Output the (X, Y) coordinate of the center of the cell containing the given text.  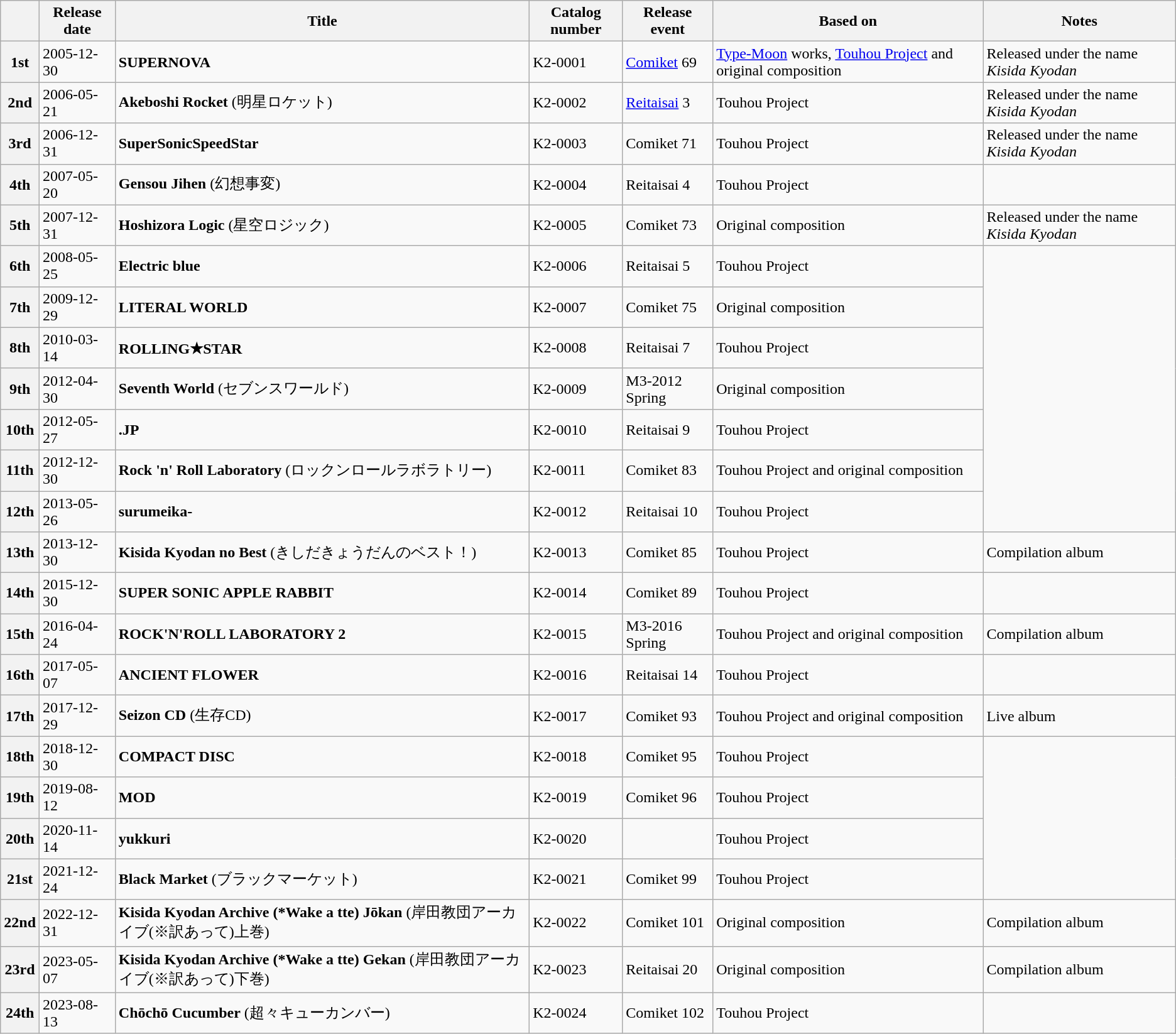
K2-0010 (576, 430)
K2-0007 (576, 307)
Notes (1079, 21)
K2-0002 (576, 103)
Comiket 69 (668, 62)
2007-12-31 (78, 225)
K2-0006 (576, 266)
Reitaisai 14 (668, 675)
Electric blue (322, 266)
2015-12-30 (78, 593)
SUPERNOVA (322, 62)
Black Market (ブラックマーケット) (322, 879)
SuperSonicSpeedStar (322, 143)
K2-0013 (576, 553)
16th (20, 675)
Hoshizora Logic (星空ロジック) (322, 225)
K2-0008 (576, 348)
Comiket 102 (668, 1013)
21st (20, 879)
15th (20, 634)
4th (20, 185)
2016-04-24 (78, 634)
2005-12-30 (78, 62)
K2-0016 (576, 675)
2023-05-07 (78, 969)
2010-03-14 (78, 348)
surumeika- (322, 511)
Kisida Kyodan Archive (*Wake a tte) Jōkan (岸田教団アーカイブ(※訳あって)上巻) (322, 923)
Reitaisai 4 (668, 185)
Reitaisai 3 (668, 103)
K2-0019 (576, 798)
K2-0004 (576, 185)
K2-0017 (576, 716)
2013-05-26 (78, 511)
SUPER SONIC APPLE RABBIT (322, 593)
K2-0015 (576, 634)
.JP (322, 430)
Comiket 83 (668, 470)
K2-0012 (576, 511)
ANCIENT FLOWER (322, 675)
Comiket 75 (668, 307)
2013-12-30 (78, 553)
Seventh World (セブンスワールド) (322, 388)
22nd (20, 923)
MOD (322, 798)
Gensou Jihen (幻想事変) (322, 185)
6th (20, 266)
2012-12-30 (78, 470)
Seizon CD (生存CD) (322, 716)
ROLLING★STAR (322, 348)
13th (20, 553)
Release event (668, 21)
Reitaisai 5 (668, 266)
K2-0023 (576, 969)
K2-0021 (576, 879)
K2-0001 (576, 62)
2017-12-29 (78, 716)
yukkuri (322, 838)
2006-05-21 (78, 103)
Live album (1079, 716)
M3-2016 Spring (668, 634)
K2-0005 (576, 225)
10th (20, 430)
Comiket 93 (668, 716)
K2-0020 (576, 838)
2021-12-24 (78, 879)
Comiket 89 (668, 593)
2017-05-07 (78, 675)
17th (20, 716)
2009-12-29 (78, 307)
K2-0018 (576, 756)
K2-0022 (576, 923)
Comiket 101 (668, 923)
18th (20, 756)
19th (20, 798)
9th (20, 388)
Reitaisai 7 (668, 348)
Comiket 85 (668, 553)
20th (20, 838)
K2-0024 (576, 1013)
M3-2012 Spring (668, 388)
Release date (78, 21)
Reitaisai 10 (668, 511)
8th (20, 348)
Catalog number (576, 21)
12th (20, 511)
24th (20, 1013)
Title (322, 21)
K2-0014 (576, 593)
14th (20, 593)
COMPACT DISC (322, 756)
Reitaisai 20 (668, 969)
Akeboshi Rocket (明星ロケット) (322, 103)
3rd (20, 143)
2012-04-30 (78, 388)
2022-12-31 (78, 923)
K2-0011 (576, 470)
Kisida Kyodan no Best (きしだきょうだんのベスト！) (322, 553)
Comiket 73 (668, 225)
Comiket 99 (668, 879)
Comiket 95 (668, 756)
Based on (848, 21)
2006-12-31 (78, 143)
2019-08-12 (78, 798)
2018-12-30 (78, 756)
Type-Moon works, Touhou Project and original composition (848, 62)
K2-0009 (576, 388)
2007-05-20 (78, 185)
2023-08-13 (78, 1013)
Rock 'n' Roll Laboratory (ロックンロールラボラトリー) (322, 470)
7th (20, 307)
23rd (20, 969)
2nd (20, 103)
Comiket 96 (668, 798)
2012-05-27 (78, 430)
Chōchō Cucumber (超々キューカンバー) (322, 1013)
Comiket 71 (668, 143)
5th (20, 225)
2008-05-25 (78, 266)
Reitaisai 9 (668, 430)
Kisida Kyodan Archive (*Wake a tte) Gekan (岸田教団アーカイブ(※訳あって)下巻) (322, 969)
2020-11-14 (78, 838)
LITERAL WORLD (322, 307)
11th (20, 470)
1st (20, 62)
ROCK'N'ROLL LABORATORY 2 (322, 634)
K2-0003 (576, 143)
